Extract the [X, Y] coordinate from the center of the cell holding the provided text.  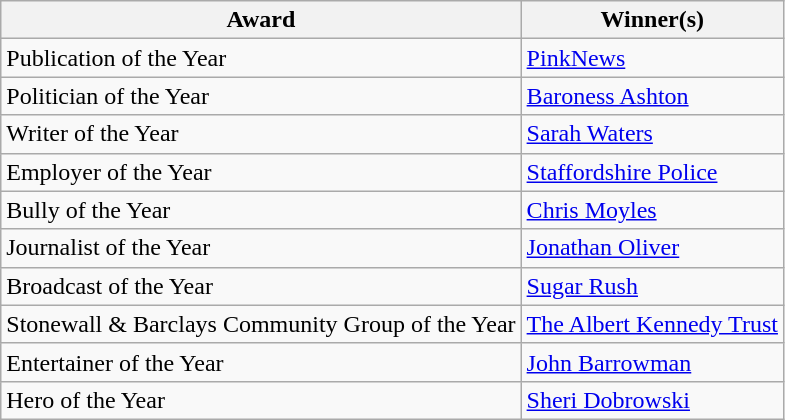
Sheri Dobrowski [652, 400]
John Barrowman [652, 362]
Bully of the Year [261, 210]
Award [261, 20]
Chris Moyles [652, 210]
Employer of the Year [261, 172]
PinkNews [652, 58]
The Albert Kennedy Trust [652, 324]
Hero of the Year [261, 400]
Journalist of the Year [261, 248]
Publication of the Year [261, 58]
Staffordshire Police [652, 172]
Baroness Ashton [652, 96]
Politician of the Year [261, 96]
Sarah Waters [652, 134]
Winner(s) [652, 20]
Entertainer of the Year [261, 362]
Stonewall & Barclays Community Group of the Year [261, 324]
Jonathan Oliver [652, 248]
Broadcast of the Year [261, 286]
Sugar Rush [652, 286]
Writer of the Year [261, 134]
